Return [X, Y] of the center of cell containing provided text 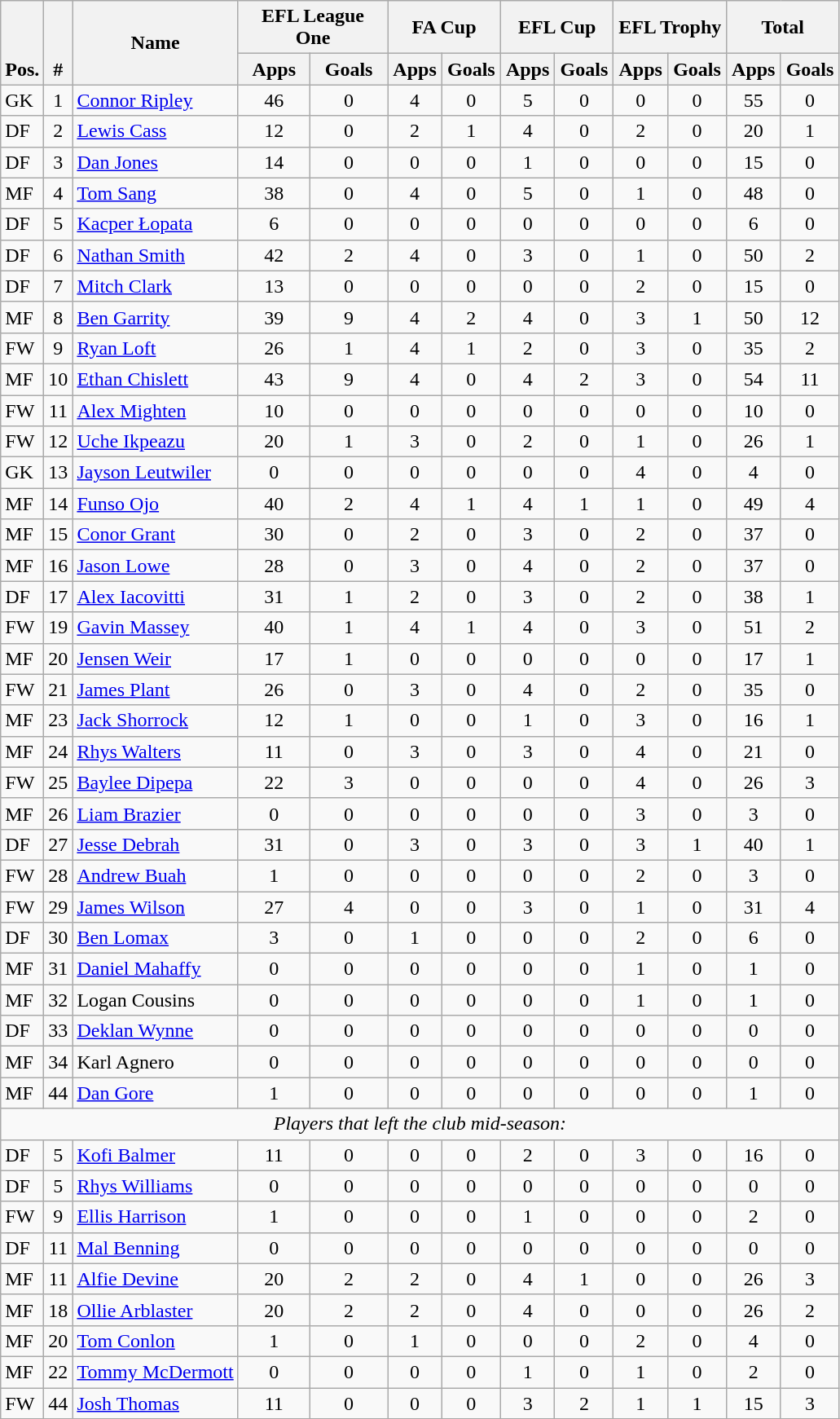
49 [753, 504]
Liam Brazier [155, 813]
Alex Mighten [155, 410]
Josh Thomas [155, 1403]
Ben Garrity [155, 317]
Ollie Arblaster [155, 1310]
Daniel Mahaffy [155, 969]
Deklan Wynne [155, 1031]
Lewis Cass [155, 131]
James Plant [155, 690]
Logan Cousins [155, 1000]
James Wilson [155, 907]
FA Cup [445, 28]
EFL League One [313, 28]
48 [753, 193]
Conor Grant [155, 535]
Dan Jones [155, 162]
Alex Iacovitti [155, 597]
7 [59, 286]
Rhys Williams [155, 1186]
Ryan Loft [155, 348]
Rhys Walters [155, 751]
25 [59, 782]
Jack Shorrock [155, 721]
Pos. [23, 42]
Ellis Harrison [155, 1217]
39 [274, 317]
43 [274, 379]
Jason Lowe [155, 566]
23 [59, 721]
Connor Ripley [155, 100]
24 [59, 751]
Uche Ikpeazu [155, 442]
EFL Cup [557, 28]
29 [59, 907]
Jesse Debrah [155, 844]
Funso Ojo [155, 504]
51 [753, 628]
Dan Gore [155, 1093]
18 [59, 1310]
Ben Lomax [155, 938]
Name [155, 42]
8 [59, 317]
Tom Conlon [155, 1341]
Baylee Dipepa [155, 782]
33 [59, 1031]
Andrew Buah [155, 875]
Kacper Łopata [155, 224]
Gavin Massey [155, 628]
Tommy McDermott [155, 1372]
46 [274, 100]
Mal Benning [155, 1248]
54 [753, 379]
19 [59, 628]
Karl Agnero [155, 1062]
42 [274, 255]
Total [782, 28]
EFL Trophy [670, 28]
Players that left the club mid-season: [420, 1124]
Jensen Weir [155, 659]
32 [59, 1000]
Nathan Smith [155, 255]
Kofi Balmer [155, 1155]
55 [753, 100]
Mitch Clark [155, 286]
Alfie Devine [155, 1279]
Tom Sang [155, 193]
Ethan Chislett [155, 379]
34 [59, 1062]
# [59, 42]
Jayson Leutwiler [155, 473]
